Search for the cell housing the specified text and yield its (X, Y) center coordinate. 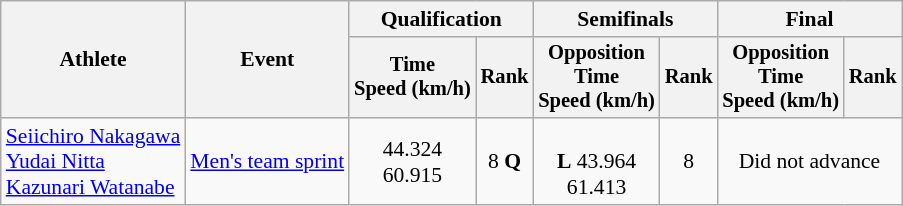
Did not advance (809, 162)
8 Q (505, 162)
TimeSpeed (km/h) (412, 78)
L 43.96461.413 (596, 162)
8 (689, 162)
Event (267, 60)
Semifinals (625, 19)
Men's team sprint (267, 162)
Seiichiro NakagawaYudai NittaKazunari Watanabe (94, 162)
Qualification (441, 19)
Athlete (94, 60)
Final (809, 19)
44.32460.915 (412, 162)
